Extract the [x, y] coordinate from the center of the cell holding the provided text.  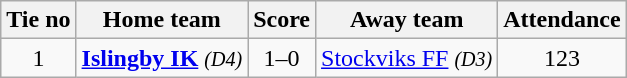
Home team [162, 20]
Attendance [562, 20]
123 [562, 58]
Score [282, 20]
1–0 [282, 58]
Stockviks FF (D3) [407, 58]
Away team [407, 20]
Tie no [38, 20]
Islingby IK (D4) [162, 58]
1 [38, 58]
